Provide the (X, Y) coordinate of the cell's center where the given text is located.  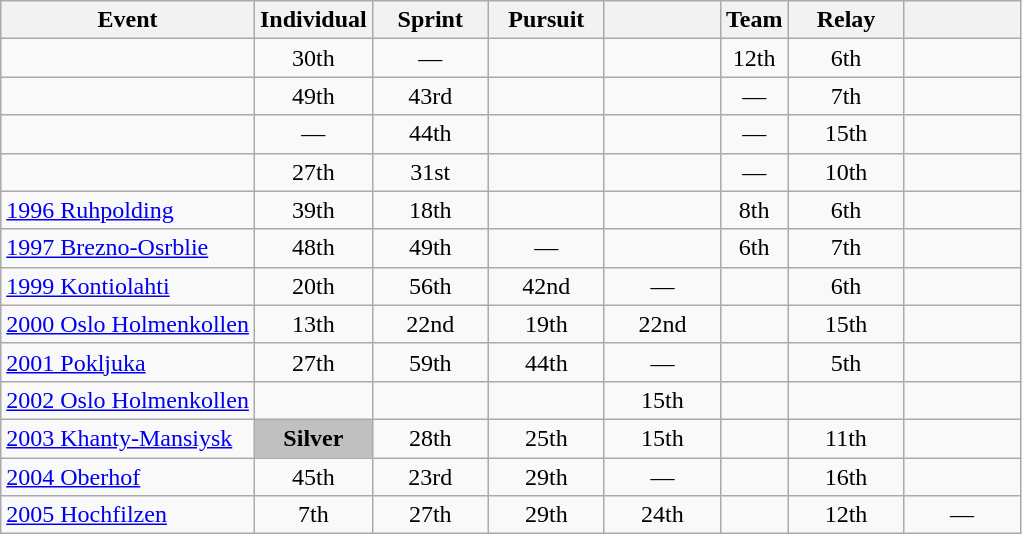
Relay (846, 20)
42nd (546, 286)
18th (430, 210)
19th (546, 324)
Individual (313, 20)
39th (313, 210)
Silver (313, 438)
25th (546, 438)
59th (430, 362)
31st (430, 172)
10th (846, 172)
43rd (430, 96)
1996 Ruhpolding (128, 210)
2005 Hochfilzen (128, 515)
Sprint (430, 20)
Pursuit (546, 20)
13th (313, 324)
1999 Kontiolahti (128, 286)
20th (313, 286)
8th (754, 210)
28th (430, 438)
2004 Oberhof (128, 477)
5th (846, 362)
56th (430, 286)
2002 Oslo Holmenkollen (128, 400)
11th (846, 438)
2001 Pokljuka (128, 362)
1997 Brezno-Osrblie (128, 248)
30th (313, 58)
48th (313, 248)
Team (754, 20)
Event (128, 20)
16th (846, 477)
23rd (430, 477)
2000 Oslo Holmenkollen (128, 324)
2003 Khanty-Mansiysk (128, 438)
45th (313, 477)
24th (662, 515)
